For the text-containing cell, return its midpoint in [x, y] coordinate format. 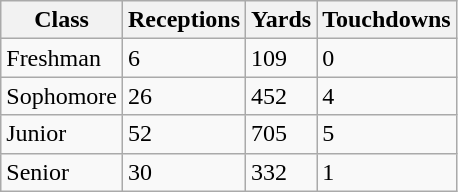
332 [282, 172]
30 [184, 172]
109 [282, 58]
Freshman [62, 58]
1 [387, 172]
Class [62, 20]
Senior [62, 172]
Touchdowns [387, 20]
4 [387, 96]
Sophomore [62, 96]
6 [184, 58]
5 [387, 134]
452 [282, 96]
Receptions [184, 20]
26 [184, 96]
Junior [62, 134]
Yards [282, 20]
0 [387, 58]
705 [282, 134]
52 [184, 134]
